Locate the cell with the specified text and output its [x, y] center coordinate. 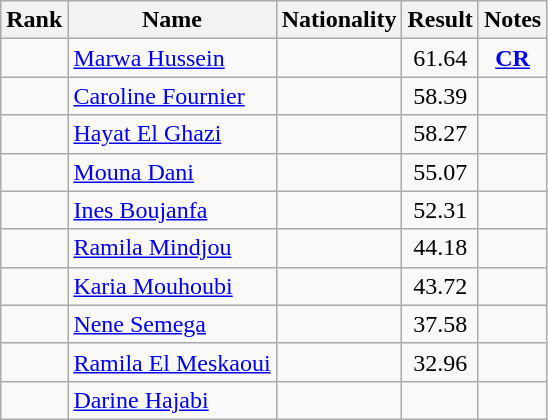
Karia Mouhoubi [172, 286]
Ramila Mindjou [172, 248]
43.72 [440, 286]
Result [440, 20]
Ines Boujanfa [172, 210]
58.39 [440, 96]
Rank [34, 20]
55.07 [440, 172]
32.96 [440, 362]
Hayat El Ghazi [172, 134]
61.64 [440, 58]
58.27 [440, 134]
Darine Hajabi [172, 400]
Nationality [339, 20]
52.31 [440, 210]
Notes [512, 20]
Marwa Hussein [172, 58]
Mouna Dani [172, 172]
Caroline Fournier [172, 96]
Nene Semega [172, 324]
44.18 [440, 248]
Name [172, 20]
37.58 [440, 324]
CR [512, 58]
Ramila El Meskaoui [172, 362]
